Find where the given text appears and provide that cell's center as (x, y) coordinate. 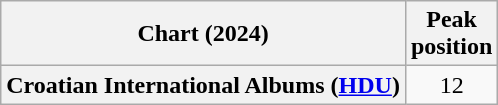
Croatian International Albums (HDU) (204, 85)
Peakposition (451, 34)
12 (451, 85)
Chart (2024) (204, 34)
